Return (x, y) of the center of cell containing provided text 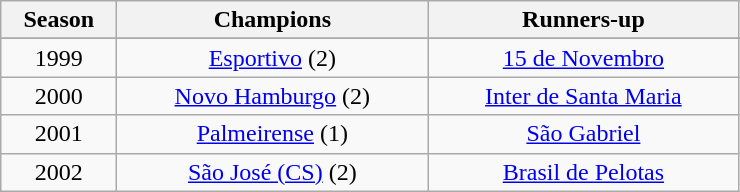
Champions (272, 20)
Inter de Santa Maria (584, 96)
Novo Hamburgo (2) (272, 96)
2001 (59, 134)
Esportivo (2) (272, 58)
2002 (59, 172)
Runners-up (584, 20)
15 de Novembro (584, 58)
2000 (59, 96)
Season (59, 20)
Brasil de Pelotas (584, 172)
Palmeirense (1) (272, 134)
1999 (59, 58)
São José (CS) (2) (272, 172)
São Gabriel (584, 134)
